Identify which cell holds the provided text, then report its (X, Y) central coordinate. 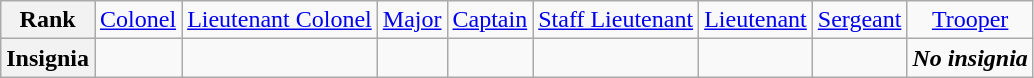
Trooper (970, 20)
Rank (48, 20)
Staff Lieutenant (616, 20)
Lieutenant (756, 20)
Colonel (138, 20)
Lieutenant Colonel (280, 20)
Captain (490, 20)
Major (412, 20)
Sergeant (860, 20)
No insignia (970, 58)
Insignia (48, 58)
